Provide the [x, y] coordinate of the cell's center where the given text is located.  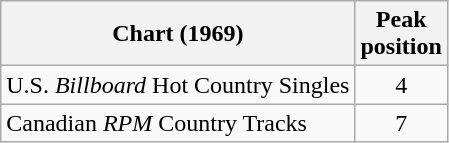
Chart (1969) [178, 34]
7 [401, 123]
4 [401, 85]
Canadian RPM Country Tracks [178, 123]
Peakposition [401, 34]
U.S. Billboard Hot Country Singles [178, 85]
